Pinpoint the cell where the given text exists, returning its (X, Y) midpoint coordinate. 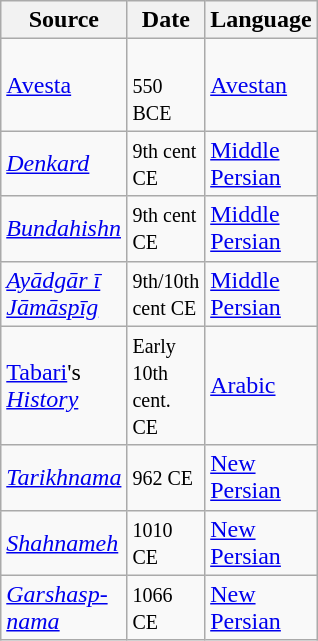
Bundahishn (64, 228)
962 CE (166, 478)
Source (64, 20)
Avestan (261, 85)
Ayādgār ī Jāmāspīg (64, 294)
Early 10th cent. CE (166, 386)
1010 CE (166, 542)
9th/10th cent CE (166, 294)
1066 CE (166, 608)
Denkard (64, 164)
Language (261, 20)
Shahnameh (64, 542)
Avesta (64, 85)
Tarikhnama (64, 478)
Tabari's History (64, 386)
550 BCE (166, 85)
Garshasp-nama (64, 608)
Date (166, 20)
Arabic (261, 386)
